Find where the given text appears and provide that cell's center as [x, y] coordinate. 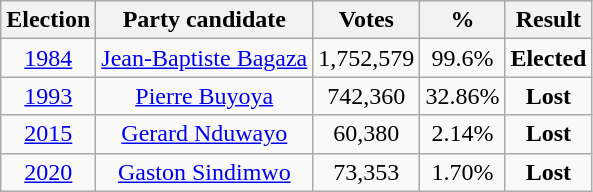
2015 [48, 134]
32.86% [462, 96]
1993 [48, 96]
60,380 [366, 134]
Pierre Buyoya [204, 96]
1984 [48, 58]
Votes [366, 20]
Result [548, 20]
Election [48, 20]
1.70% [462, 172]
% [462, 20]
Gerard Nduwayo [204, 134]
Party candidate [204, 20]
Elected [548, 58]
2.14% [462, 134]
Jean-Baptiste Bagaza [204, 58]
1,752,579 [366, 58]
99.6% [462, 58]
73,353 [366, 172]
2020 [48, 172]
742,360 [366, 96]
Gaston Sindimwo [204, 172]
